Output the [X, Y] coordinate of the center of the cell containing the given text.  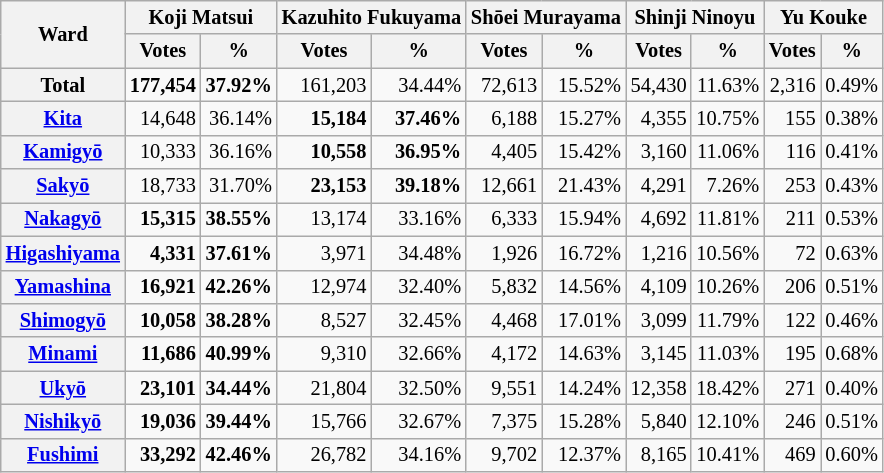
42.26% [239, 287]
42.46% [239, 455]
Kazuhito Fukuyama [372, 17]
34.16% [418, 455]
Yamashina [63, 287]
Ukyō [63, 388]
38.55% [239, 219]
32.67% [418, 421]
Total [63, 85]
5,832 [504, 287]
4,692 [659, 219]
54,430 [659, 85]
4,109 [659, 287]
Shinji Ninoyu [695, 17]
13,174 [324, 219]
5,840 [659, 421]
6,333 [504, 219]
155 [792, 118]
Nakagyō [63, 219]
177,454 [163, 85]
31.70% [239, 186]
33,292 [163, 455]
33.16% [418, 219]
0.53% [851, 219]
10,333 [163, 152]
32.66% [418, 354]
72 [792, 253]
11,686 [163, 354]
8,165 [659, 455]
23,101 [163, 388]
12,358 [659, 388]
15.27% [584, 118]
11.06% [728, 152]
0.38% [851, 118]
Higashiyama [63, 253]
4,355 [659, 118]
6,188 [504, 118]
7,375 [504, 421]
246 [792, 421]
10,058 [163, 320]
253 [792, 186]
1,216 [659, 253]
Shimogyō [63, 320]
206 [792, 287]
122 [792, 320]
15,184 [324, 118]
36.16% [239, 152]
2,316 [792, 85]
3,971 [324, 253]
14.63% [584, 354]
0.49% [851, 85]
72,613 [504, 85]
195 [792, 354]
116 [792, 152]
0.41% [851, 152]
11.63% [728, 85]
32.45% [418, 320]
8,527 [324, 320]
4,331 [163, 253]
26,782 [324, 455]
16.72% [584, 253]
10.41% [728, 455]
9,310 [324, 354]
36.14% [239, 118]
39.44% [239, 421]
4,291 [659, 186]
1,926 [504, 253]
21,804 [324, 388]
11.81% [728, 219]
40.99% [239, 354]
15.28% [584, 421]
3,160 [659, 152]
10.26% [728, 287]
0.68% [851, 354]
9,551 [504, 388]
19,036 [163, 421]
34.48% [418, 253]
271 [792, 388]
18,733 [163, 186]
10.56% [728, 253]
23,153 [324, 186]
Fushimi [63, 455]
37.61% [239, 253]
0.43% [851, 186]
4,468 [504, 320]
0.60% [851, 455]
17.01% [584, 320]
39.18% [418, 186]
12,974 [324, 287]
14.56% [584, 287]
Shōei Murayama [546, 17]
15.42% [584, 152]
3,145 [659, 354]
Minami [63, 354]
37.46% [418, 118]
Ward [63, 34]
0.40% [851, 388]
11.79% [728, 320]
14,648 [163, 118]
161,203 [324, 85]
16,921 [163, 287]
Kita [63, 118]
10.75% [728, 118]
18.42% [728, 388]
15,766 [324, 421]
37.92% [239, 85]
36.95% [418, 152]
15.94% [584, 219]
Yu Kouke [824, 17]
14.24% [584, 388]
32.40% [418, 287]
38.28% [239, 320]
10,558 [324, 152]
0.63% [851, 253]
15,315 [163, 219]
12,661 [504, 186]
4,172 [504, 354]
7.26% [728, 186]
Koji Matsui [201, 17]
15.52% [584, 85]
469 [792, 455]
Kamigyō [63, 152]
12.10% [728, 421]
9,702 [504, 455]
21.43% [584, 186]
211 [792, 219]
32.50% [418, 388]
12.37% [584, 455]
Sakyō [63, 186]
11.03% [728, 354]
Nishikyō [63, 421]
0.46% [851, 320]
4,405 [504, 152]
3,099 [659, 320]
